Provide the (X, Y) coordinate of the cell's center where the given text is located.  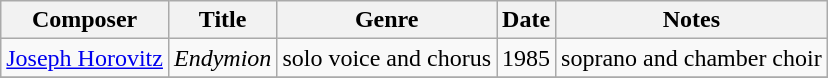
soprano and chamber choir (692, 58)
Composer (85, 20)
Genre (387, 20)
solo voice and chorus (387, 58)
Joseph Horovitz (85, 58)
Endymion (222, 58)
Notes (692, 20)
Title (222, 20)
Date (526, 20)
1985 (526, 58)
